Find where the given text appears and provide that cell's center as (X, Y) coordinate. 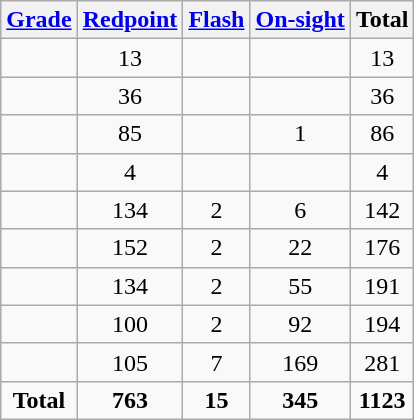
55 (300, 286)
345 (300, 400)
Redpoint (130, 20)
22 (300, 248)
85 (130, 134)
92 (300, 324)
176 (382, 248)
763 (130, 400)
191 (382, 286)
15 (216, 400)
1 (300, 134)
Grade (39, 20)
7 (216, 362)
152 (130, 248)
Flash (216, 20)
142 (382, 210)
1123 (382, 400)
6 (300, 210)
100 (130, 324)
194 (382, 324)
281 (382, 362)
169 (300, 362)
105 (130, 362)
On-sight (300, 20)
86 (382, 134)
